Return (X, Y) of the center of cell containing provided text 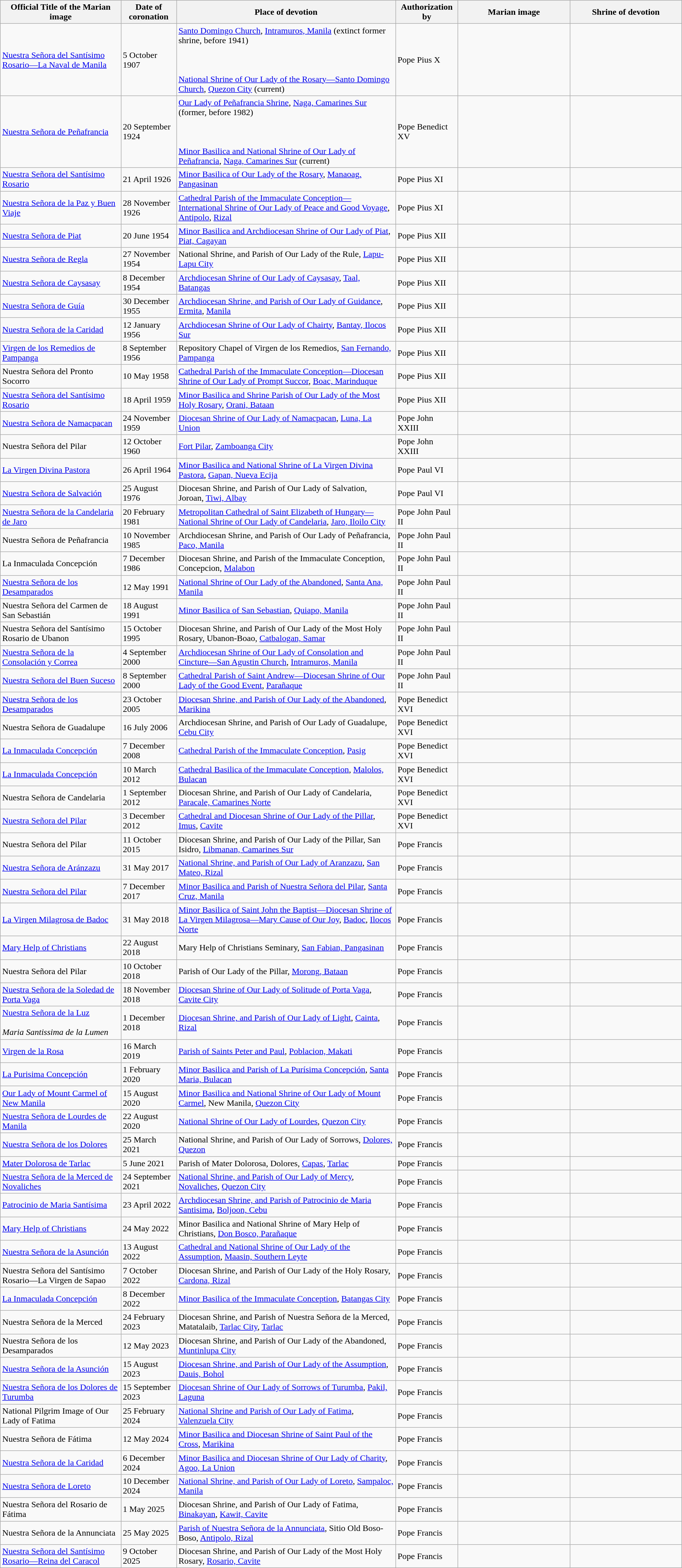
24 November 1959 (149, 423)
Parish of Mater Dolorosa, Dolores, Capas, Tarlac (286, 1163)
8 September 2000 (149, 681)
Minor Basilica and Parish of Nuestra Señora del Pilar, Santa Cruz, Manila (286, 891)
11 October 2015 (149, 845)
12 January 1956 (149, 329)
24 September 2021 (149, 1182)
Nuestra Señora de Guía (60, 306)
Pope Pius X (427, 60)
La Purisima Concepción (60, 1074)
8 December 2022 (149, 1299)
22 August 2018 (149, 947)
Patrocinio de Maria Santísima (60, 1205)
10 October 2018 (149, 971)
Nuestra Señora de Lourdes de Manila (60, 1121)
Virgen de los Remedios de Pampanga (60, 353)
Virgen de la Rosa (60, 1051)
Cathedral Parish of the Immaculate Conception—Diocesan Shrine of Our Lady of Prompt Succor, Boac, Marinduque (286, 376)
Nuestra Señora de la Annunciata (60, 1532)
Archdiocesan Shrine of Our Lady of Consolation and Cincture—San Agustin Church, Intramuros, Manila (286, 657)
National Shrine of Our Lady of Lourdes, Quezon City (286, 1121)
15 August 2020 (149, 1098)
1 September 2012 (149, 798)
Nuestra Señora del Santísimo Rosario—La Naval de Manila (60, 60)
Diocesan Shrine, and Parish of Our Lady of Fatima, Binakayan, Kawit, Cavite (286, 1509)
Minor Basilica and National Shrine of Our Lady of Mount Carmel, New Manila, Quezon City (286, 1098)
18 April 1959 (149, 399)
18 August 1991 (149, 610)
Repository Chapel of Virgen de los Remedios, San Fernando, Pampanga (286, 353)
Diocesan Shrine of Our Lady of Namacpacan, Luna, La Union (286, 423)
Nuestra Señora de la Merced (60, 1322)
20 June 1954 (149, 236)
Diocesan Shrine, and Parish of Nuestra Señora de la Merced, Matatalaib, Tarlac City, Tarlac (286, 1322)
20 February 1981 (149, 517)
1 May 2025 (149, 1509)
Diocesan Shrine, and Parish of Our Lady of the Most Holy Rosary, Ubanon-Boao, Catbalogan, Samar (286, 634)
Nuestra Señora de la Soledad de Porta Vaga (60, 994)
Minor Basilica of Our Lady of the Rosary, Manaoag, Pangasinan (286, 179)
Archdiocesan Shrine, and Parish of Our Lady of Guidance, Ermita, Manila (286, 306)
12 October 1960 (149, 447)
Mary Help of Christians Seminary, San Fabian, Pangasinan (286, 947)
10 December 2024 (149, 1486)
Fort Pilar, Zamboanga City (286, 447)
1 December 2018 (149, 1023)
27 November 1954 (149, 259)
12 May 2024 (149, 1439)
Diocesan Shrine of Our Lady of Solitude of Porta Vaga, Cavite City (286, 994)
Cathedral and Diocesan Shrine of Our Lady of the Pillar, Imus, Cavite (286, 821)
Diocesan Shrine, and Parish of Our Lady of the Holy Rosary, Cardona, Rizal (286, 1276)
Cathedral Parish of the Immaculate Conception, Pasig (286, 750)
4 September 2000 (149, 657)
National Shrine, and Parish of Our Lady of Mercy, Novaliches, Quezon City (286, 1182)
Diocesan Shrine, and Parish of the Immaculate Conception, Concepcion, Malabon (286, 563)
13 August 2022 (149, 1252)
25 August 1976 (149, 494)
Marian image (514, 12)
Diocesan Shrine, and Parish of Our Lady of the Assumption, Dauis, Bohol (286, 1369)
5 October 1907 (149, 60)
Archdiocesan Shrine, and Parish of Patrocinio de Maria Santisima, Boljoon, Cebu (286, 1205)
9 October 2025 (149, 1556)
National Shrine, and Parish of Our Lady of Sorrows, Dolores, Quezon (286, 1145)
Cathedral and National Shrine of Our Lady of the Assumption, Maasin, Southern Leyte (286, 1252)
Metropolitan Cathedral of Saint Elizabeth of Hungary—National Shrine of Our Lady of Candelaria, Jaro, Iloilo City (286, 517)
Diocesan Shrine, and Parish of Our Lady of the Pillar, San Isidro, Libmanan, Camarines Sur (286, 845)
Nuestra Señora de la Paz y Buen Viaje (60, 208)
Nuestra Señora del Santísimo Rosario de Ubanon (60, 634)
Nuestra Señora de Aránzazu (60, 868)
Date of coronation (149, 12)
Diocesan Shrine, and Parish of Our Lady of the Abandoned, Marikina (286, 704)
Nuestra Señora de Piat (60, 236)
25 March 2021 (149, 1145)
24 May 2022 (149, 1229)
30 December 1955 (149, 306)
6 December 2024 (149, 1463)
Nuestra Señora de la Merced de Novaliches (60, 1182)
Nuestra Señora de Namacpacan (60, 423)
Nuestra Señora de Loreto (60, 1486)
Nuestra Señora de los Dolores de Turumba (60, 1392)
15 September 2023 (149, 1392)
National Pilgrim Image of Our Lady of Fatima (60, 1416)
7 December 2008 (149, 750)
Archdiocesan Shrine of Our Lady of Chairty, Bantay, Ilocos Sur (286, 329)
Cathedral Basilica of the Immaculate Conception, Malolos, Bulacan (286, 774)
Parish of Our Lady of the Pillar, Morong, Bataan (286, 971)
1 February 2020 (149, 1074)
Diocesan Shrine, and Parish of Our Lady of the Abandoned, Muntinlupa City (286, 1345)
31 May 2017 (149, 868)
National Shrine of Our Lady of the Abandoned, Santa Ana, Manila (286, 587)
Nuestra Señora del Santísimo Rosario—La Virgen de Sapao (60, 1276)
Nuestra Señora de Candelaria (60, 798)
23 October 2005 (149, 704)
Cathedral Parish of Saint Andrew—Diocesan Shrine of Our Lady of the Good Event, Parañaque (286, 681)
Minor Basilica and Diocesan Shrine of Saint Paul of the Cross, Marikina (286, 1439)
15 October 1995 (149, 634)
7 December 1986 (149, 563)
25 May 2025 (149, 1532)
21 April 1926 (149, 179)
10 March 2012 (149, 774)
Nuestra Señora del Pronto Socorro (60, 376)
8 December 1954 (149, 283)
Nuestra Señora del Carmen de San Sebastián (60, 610)
National Shrine and Parish of Our Lady of Fatima, Valenzuela City (286, 1416)
10 May 1958 (149, 376)
Our Lady of Mount Carmel of New Manila (60, 1098)
Minor Basilica of Saint John the Baptist—Diocesan Shrine of La Virgen Milagrosa—Mary Cause of Our Joy, Badoc, Ilocos Norte (286, 919)
Cathedral Parish of the Immaculate Conception—International Shrine of Our Lady of Peace and Good Voyage, Antipolo, Rizal (286, 208)
31 May 2018 (149, 919)
Nuestra Señora de Salvación (60, 494)
Place of devotion (286, 12)
16 March 2019 (149, 1051)
Minor Basilica and Diocesan Shrine of Our Lady of Charity, Agoo, La Union (286, 1463)
Nuestra Señora de la LuzMaria Santissima de la Lumen (60, 1023)
23 April 2022 (149, 1205)
Shrine of devotion (626, 12)
Diocesan Shrine, and Parish of Our Lady of Candelaria, Paracale, Camarines Norte (286, 798)
Nuestra Señora de Fátima (60, 1439)
18 November 2018 (149, 994)
Diocesan Shrine, and Parish of Our Lady of Light, Cainta, Rizal (286, 1023)
24 February 2023 (149, 1322)
Nuestra Señora de Caysasay (60, 283)
Minor Basilica of San Sebastian, Quiapo, Manila (286, 610)
National Shrine, and Parish of Our Lady of Aranzazu, San Mateo, Rizal (286, 868)
Nuestra Señora de Regla (60, 259)
5 June 2021 (149, 1163)
Nuestra Señora del Santísimo Rosario—Reina del Caracol (60, 1556)
Minor Basilica and National Shrine of Mary Help of Christians, Don Bosco, Parañaque (286, 1229)
Archdiocesan Shrine, and Parish of Our Lady of Peñafrancia, Paco, Manila (286, 540)
National Shrine, and Parish of Our Lady of Loreto, Sampaloc, Manila (286, 1486)
3 December 2012 (149, 821)
Nuestra Señora de los Dolores (60, 1145)
Parish of Nuestra Señora de la Annunciata, Sitio Old Boso-Boso, Antipolo, Rizal (286, 1532)
Archdiocesan Shrine of Our Lady of Caysasay, Taal, Batangas (286, 283)
Diocesan Shrine of Our Lady of Sorrows of Turumba, Pakil, Laguna (286, 1392)
Pope Benedict XV (427, 132)
Nuestra Señora de Guadalupe (60, 727)
26 April 1964 (149, 470)
Nuestra Señora de la Candelaria de Jaro (60, 517)
Nuestra Señora del Buen Suceso (60, 681)
Official Title of the Marian image (60, 12)
National Shrine, and Parish of Our Lady of the Rule, Lapu-Lapu City (286, 259)
8 September 1956 (149, 353)
Archdiocesan Shrine, and Parish of Our Lady of Guadalupe, Cebu City (286, 727)
16 July 2006 (149, 727)
Minor Basilica and Archdiocesan Shrine of Our Lady of Piat, Piat, Cagayan (286, 236)
La Virgen Milagrosa de Badoc (60, 919)
Minor Basilica and Parish of La Purísima Concepción, Santa Maria, Bulacan (286, 1074)
22 August 2020 (149, 1121)
La Virgen Divina Pastora (60, 470)
7 October 2022 (149, 1276)
Mater Dolorosa de Tarlac (60, 1163)
Minor Basilica of the Immaculate Conception, Batangas City (286, 1299)
Nuestra Señora del Rosario de Fátima (60, 1509)
Diocesan Shrine, and Parish of Our Lady of the Most Holy Rosary, Rosario, Cavite (286, 1556)
7 December 2017 (149, 891)
12 May 1991 (149, 587)
25 February 2024 (149, 1416)
Authorization by (427, 12)
Minor Basilica and Shrine Parish of Our Lady of the Most Holy Rosary, Orani, Bataan (286, 399)
28 November 1926 (149, 208)
20 September 1924 (149, 132)
12 May 2023 (149, 1345)
Nuestra Señora de la Consolación y Correa (60, 657)
Minor Basilica and National Shrine of La Virgen Divina Pastora, Gapan, Nueva Ecija (286, 470)
10 November 1985 (149, 540)
Diocesan Shrine, and Parish of Our Lady of Salvation, Joroan, Tiwi, Albay (286, 494)
Parish of Saints Peter and Paul, Poblacion, Makati (286, 1051)
15 August 2023 (149, 1369)
